For the text-containing cell, return its midpoint in (X, Y) coordinate format. 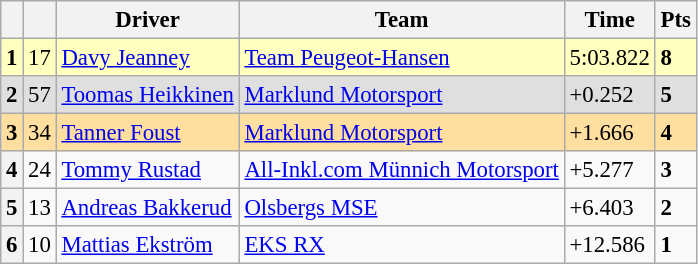
Olsbergs MSE (402, 208)
57 (40, 95)
+6.403 (610, 208)
EKS RX (402, 245)
+12.586 (610, 245)
Davy Jeanney (148, 58)
Tommy Rustad (148, 170)
Tanner Foust (148, 133)
6 (12, 245)
Time (610, 20)
All-Inkl.com Münnich Motorsport (402, 170)
24 (40, 170)
Team (402, 20)
8 (676, 58)
10 (40, 245)
Andreas Bakkerud (148, 208)
13 (40, 208)
+0.252 (610, 95)
5:03.822 (610, 58)
Driver (148, 20)
Toomas Heikkinen (148, 95)
+1.666 (610, 133)
Mattias Ekström (148, 245)
34 (40, 133)
Team Peugeot-Hansen (402, 58)
17 (40, 58)
Pts (676, 20)
+5.277 (610, 170)
